For the text-containing cell, return its midpoint in (x, y) coordinate format. 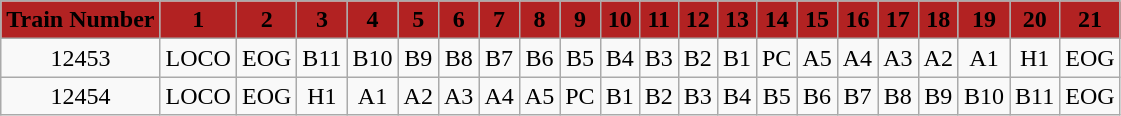
12454 (80, 96)
15 (817, 20)
12 (698, 20)
16 (857, 20)
20 (1035, 20)
10 (620, 20)
17 (898, 20)
18 (938, 20)
19 (984, 20)
3 (322, 20)
9 (580, 20)
21 (1090, 20)
14 (776, 20)
8 (539, 20)
13 (736, 20)
7 (499, 20)
12453 (80, 58)
4 (372, 20)
1 (198, 20)
6 (458, 20)
5 (418, 20)
11 (658, 20)
2 (266, 20)
Train Number (80, 20)
